For the text-containing cell, return its midpoint in [X, Y] coordinate format. 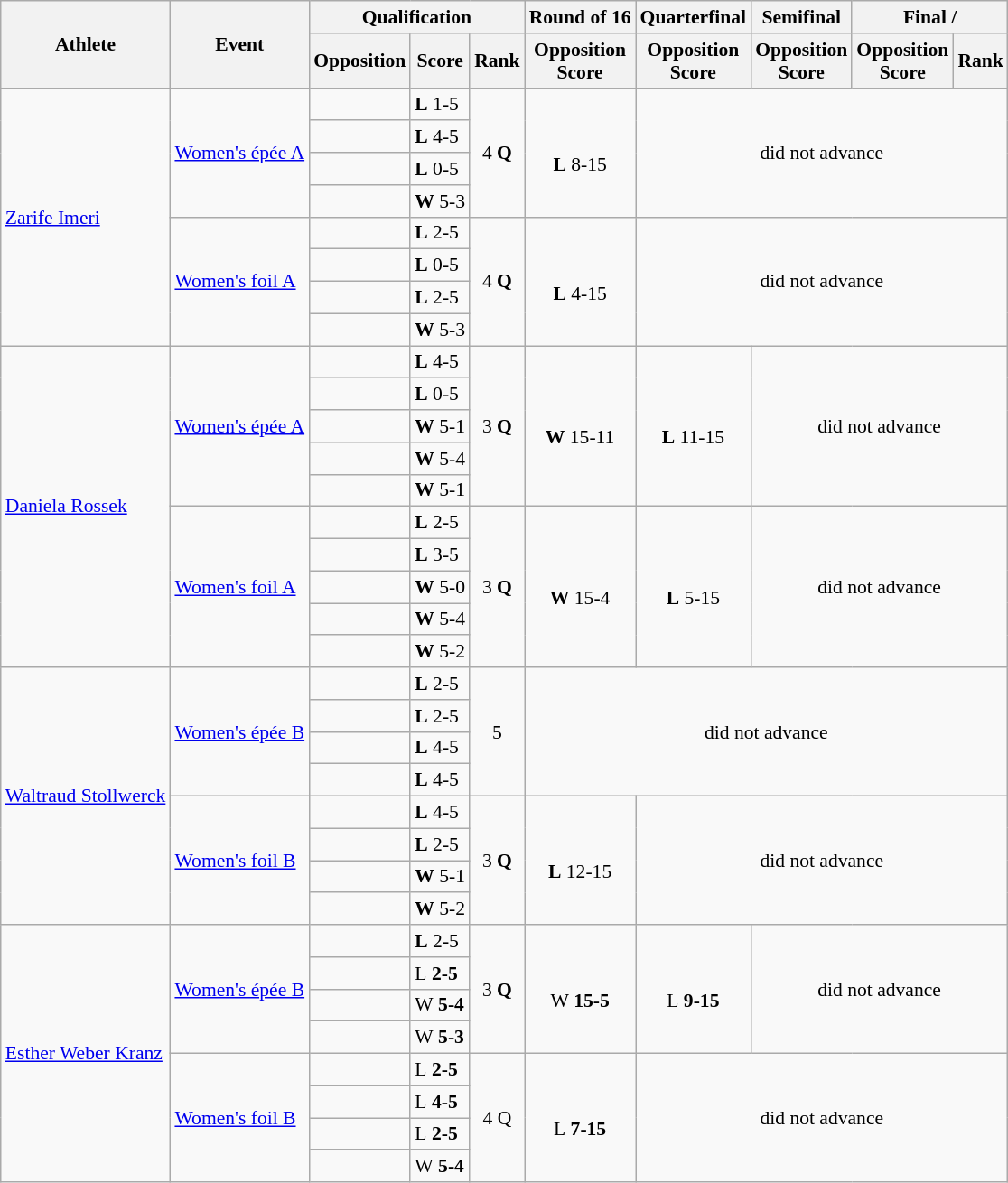
W 15-5 [580, 989]
Zarife Imeri [86, 217]
L 11-15 [694, 426]
W 15-11 [580, 426]
5 [497, 731]
Round of 16 [580, 17]
Qualification [417, 17]
Waltraud Stollwerck [86, 796]
L 5-15 [694, 587]
W 5-0 [440, 587]
Semifinal [801, 17]
L 4-15 [580, 281]
Athlete [86, 45]
Final / [930, 17]
L 7-15 [580, 1118]
L 3-5 [440, 555]
Score [440, 61]
L 1-5 [440, 105]
Daniela Rossek [86, 507]
Event [239, 45]
Opposition [359, 61]
Esther Weber Kranz [86, 1053]
Quarterfinal [694, 17]
L 9-15 [694, 989]
L 8-15 [580, 153]
L 12-15 [580, 861]
W 15-4 [580, 587]
